Find where the given text appears and provide that cell's center as [X, Y] coordinate. 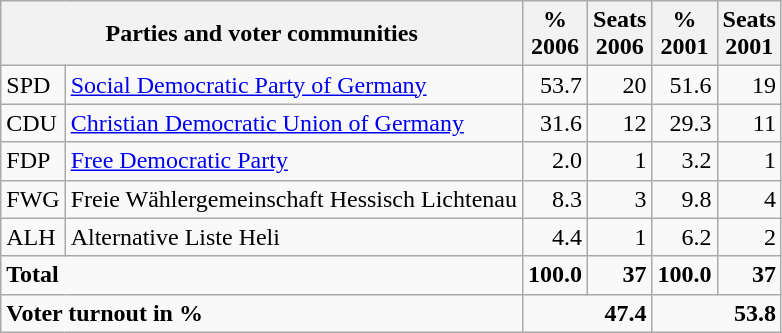
Seats2006 [620, 34]
%2006 [556, 34]
%2001 [684, 34]
3 [620, 199]
4 [749, 199]
4.4 [556, 237]
SPD [33, 85]
53.8 [716, 313]
Freie Wählergemeinschaft Hessisch Lichtenau [294, 199]
Total [262, 275]
FDP [33, 161]
31.6 [556, 123]
Alternative Liste Heli [294, 237]
2.0 [556, 161]
Christian Democratic Union of Germany [294, 123]
9.8 [684, 199]
11 [749, 123]
ALH [33, 237]
6.2 [684, 237]
CDU [33, 123]
FWG [33, 199]
Free Democratic Party [294, 161]
2 [749, 237]
20 [620, 85]
Seats2001 [749, 34]
3.2 [684, 161]
19 [749, 85]
Parties and voter communities [262, 34]
29.3 [684, 123]
47.4 [588, 313]
51.6 [684, 85]
Voter turnout in % [262, 313]
12 [620, 123]
53.7 [556, 85]
Social Democratic Party of Germany [294, 85]
8.3 [556, 199]
